Search for the cell housing the specified text and yield its [X, Y] center coordinate. 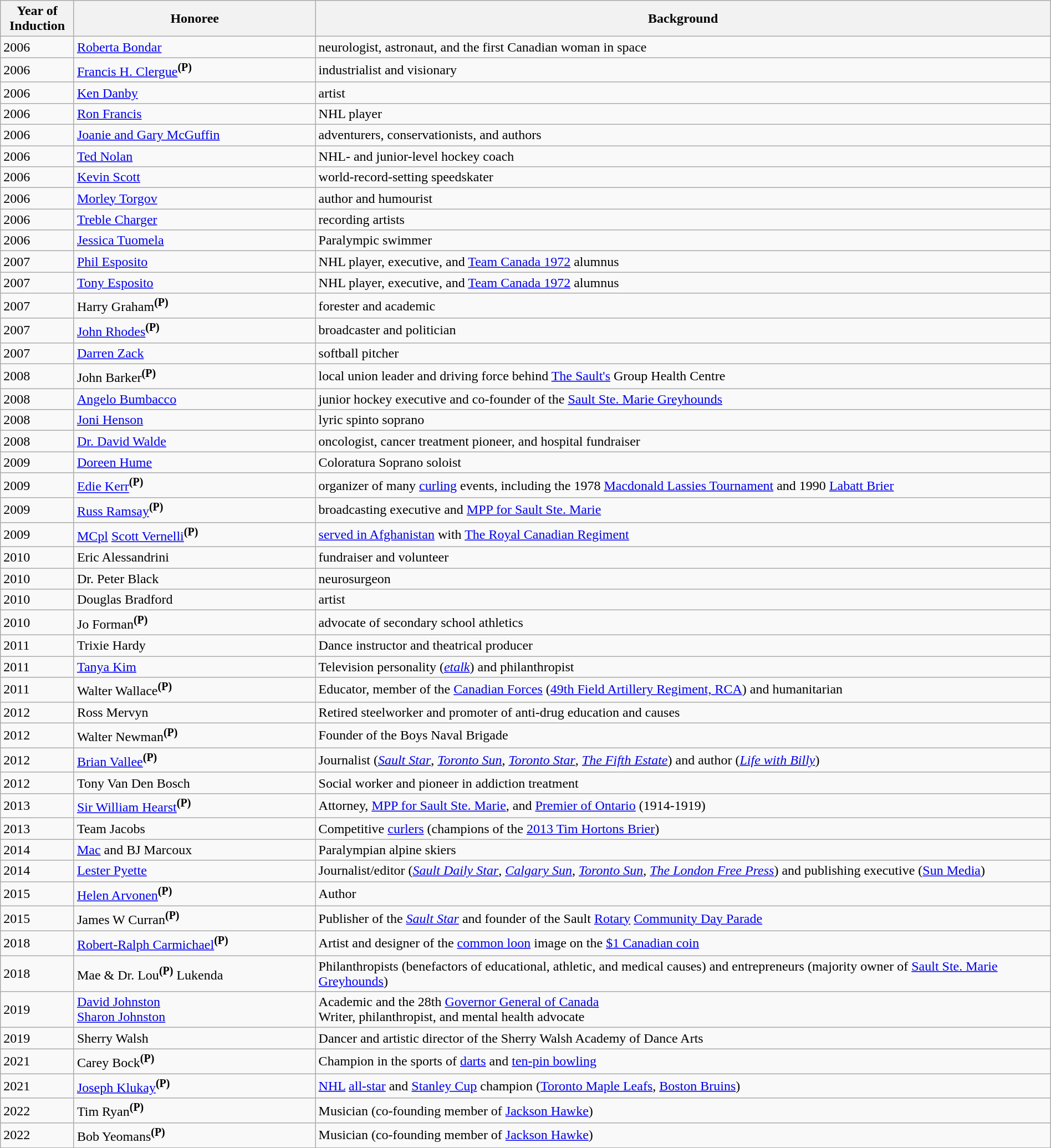
Ron Francis [195, 114]
Coloratura Soprano soloist [683, 462]
Treble Charger [195, 220]
David JohnstonSharon Johnston [195, 1010]
Tony Van Den Bosch [195, 783]
Douglas Bradford [195, 600]
Ken Danby [195, 93]
Kevin Scott [195, 177]
Phil Esposito [195, 262]
Lester Pyette [195, 871]
Harry Graham(P) [195, 306]
junior hockey executive and co-founder of the Sault Ste. Marie Greyhounds [683, 399]
oncologist, cancer treatment pioneer, and hospital fundraiser [683, 441]
adventurers, conservationists, and authors [683, 135]
Philanthropists (benefactors of educational, athletic, and medical causes) and entrepreneurs (majority owner of Sault Ste. Marie Greyhounds) [683, 973]
Journalist/editor (Sault Daily Star, Calgary Sun, Toronto Sun, The London Free Press) and publishing executive (Sun Media) [683, 871]
Bob Yeomans(P) [195, 1135]
Artist and designer of the common loon image on the $1 Canadian coin [683, 943]
John Rhodes(P) [195, 330]
Television personality (etalk) and philanthropist [683, 667]
Background [683, 19]
Edie Kerr(P) [195, 486]
Trixie Hardy [195, 645]
Sir William Hearst(P) [195, 806]
Dancer and artistic director of the Sherry Walsh Academy of Dance Arts [683, 1038]
Jo Forman(P) [195, 623]
industrialist and visionary [683, 70]
organizer of many curling events, including the 1978 Macdonald Lassies Tournament and 1990 Labatt Brier [683, 486]
Social worker and pioneer in addiction treatment [683, 783]
Dr. Peter Black [195, 579]
Retired steelworker and promoter of anti-drug education and causes [683, 712]
Francis H. Clergue(P) [195, 70]
Walter Newman(P) [195, 735]
neurologist, astronaut, and the first Canadian woman in space [683, 47]
served in Afghanistan with The Royal Canadian Regiment [683, 534]
Founder of the Boys Naval Brigade [683, 735]
Competitive curlers (champions of the 2013 Tim Hortons Brier) [683, 829]
Sherry Walsh [195, 1038]
Robert-Ralph Carmichael(P) [195, 943]
Helen Arvonen(P) [195, 894]
Team Jacobs [195, 829]
Ross Mervyn [195, 712]
John Barker(P) [195, 376]
Morley Torgov [195, 198]
James W Curran(P) [195, 919]
Paralympian alpine skiers [683, 850]
local union leader and driving force behind The Sault's Group Health Centre [683, 376]
Mae & Dr. Lou(P) Lukenda [195, 973]
advocate of secondary school athletics [683, 623]
fundraiser and volunteer [683, 558]
Joseph Klukay(P) [195, 1085]
Tony Esposito [195, 283]
forester and academic [683, 306]
Eric Alessandrini [195, 558]
Roberta Bondar [195, 47]
Champion in the sports of darts and ten-pin bowling [683, 1061]
Doreen Hume [195, 462]
NHL all-star and Stanley Cup champion (Toronto Maple Leafs, Boston Bruins) [683, 1085]
broadcasting executive and MPP for Sault Ste. Marie [683, 510]
world-record-setting speedskater [683, 177]
Brian Vallee(P) [195, 761]
Attorney, MPP for Sault Ste. Marie, and Premier of Ontario (1914-1919) [683, 806]
Angelo Bumbacco [195, 399]
Carey Bock(P) [195, 1061]
Author [683, 894]
author and humourist [683, 198]
MCpl Scott Vernelli(P) [195, 534]
Dance instructor and theatrical producer [683, 645]
Educator, member of the Canadian Forces (49th Field Artillery Regiment, RCA) and humanitarian [683, 690]
Walter Wallace(P) [195, 690]
softball pitcher [683, 353]
Mac and BJ Marcoux [195, 850]
Year of Induction [38, 19]
Russ Ramsay(P) [195, 510]
Jessica Tuomela [195, 241]
NHL- and junior-level hockey coach [683, 156]
Joni Henson [195, 420]
Honoree [195, 19]
recording artists [683, 220]
Tim Ryan(P) [195, 1111]
Ted Nolan [195, 156]
Publisher of the Sault Star and founder of the Sault Rotary Community Day Parade [683, 919]
Paralympic swimmer [683, 241]
Tanya Kim [195, 667]
Darren Zack [195, 353]
Academic and the 28th Governor General of CanadaWriter, philanthropist, and mental health advocate [683, 1010]
neurosurgeon [683, 579]
broadcaster and politician [683, 330]
lyric spinto soprano [683, 420]
Dr. David Walde [195, 441]
Journalist (Sault Star, Toronto Sun, Toronto Star, The Fifth Estate) and author (Life with Billy) [683, 761]
Joanie and Gary McGuffin [195, 135]
NHL player [683, 114]
